Return the (X, Y) coordinate for the center point of the cell that contains the specified text.  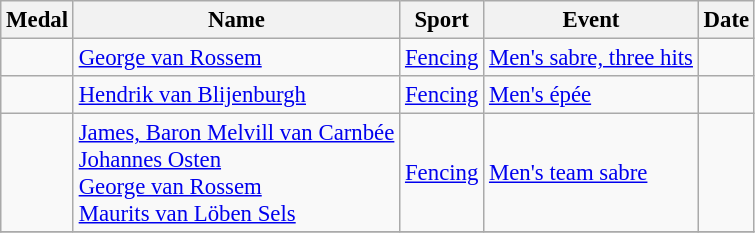
Hendrik van Blijenburgh (236, 95)
James, Baron Melvill van CarnbéeJohannes OstenGeorge van RossemMaurits van Löben Sels (236, 174)
Men's team sabre (592, 174)
Date (726, 20)
Men's épée (592, 95)
Event (592, 20)
George van Rossem (236, 58)
Name (236, 20)
Sport (442, 20)
Medal (38, 20)
Men's sabre, three hits (592, 58)
